Determine the [X, Y] coordinate at the center of the cell enclosing the given text.  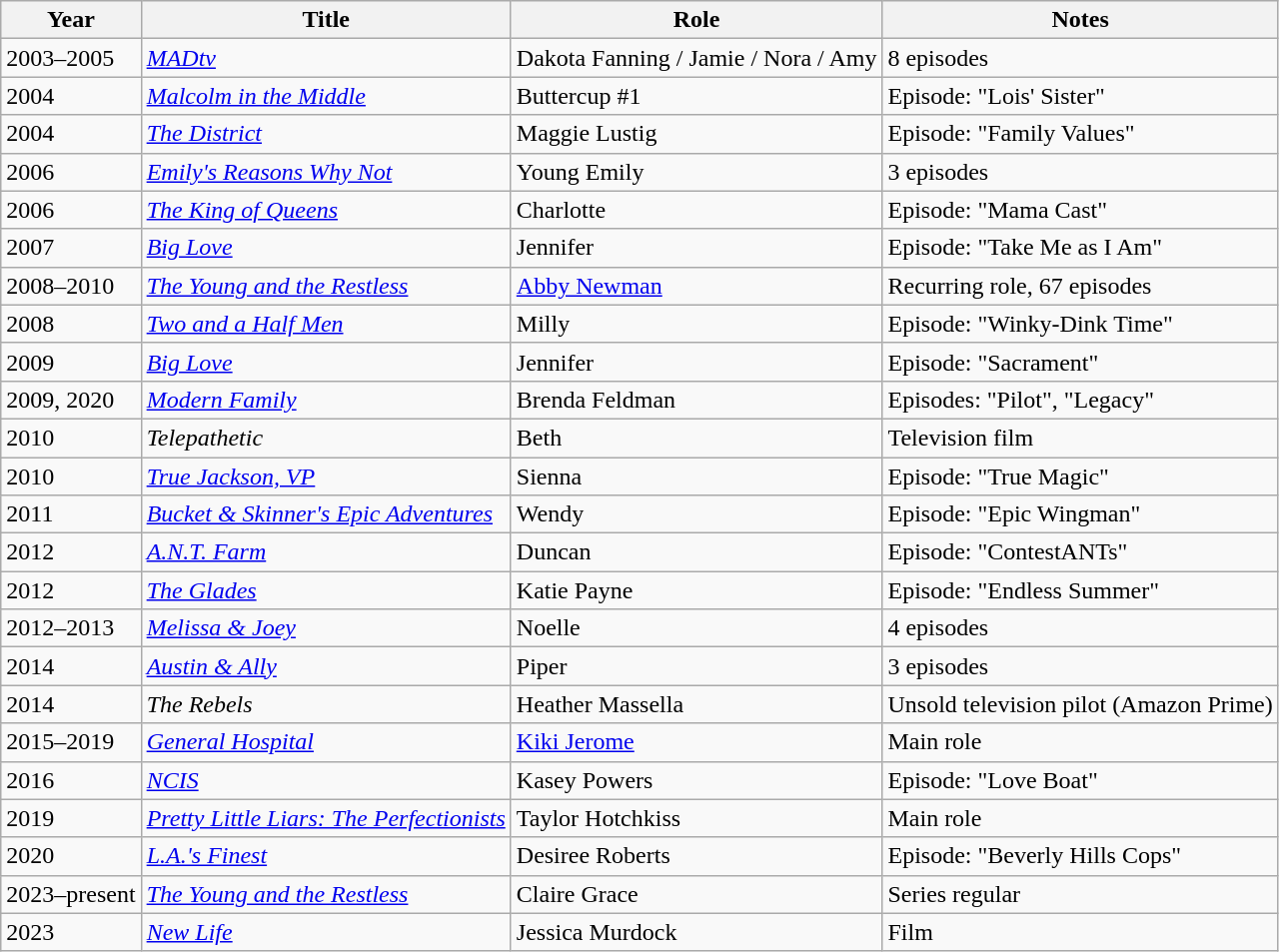
2020 [71, 856]
4 episodes [1080, 628]
Malcolm in the Middle [326, 96]
Episode: "Winky-Dink Time" [1080, 324]
Desiree Roberts [696, 856]
The King of Queens [326, 210]
The Glades [326, 590]
Katie Payne [696, 590]
Episode: "ContestANTs" [1080, 552]
New Life [326, 932]
Episode: "Epic Wingman" [1080, 514]
Kiki Jerome [696, 742]
Bucket & Skinner's Epic Adventures [326, 514]
The Rebels [326, 704]
MADtv [326, 58]
Beth [696, 438]
Two and a Half Men [326, 324]
Buttercup #1 [696, 96]
Jessica Murdock [696, 932]
Maggie Lustig [696, 134]
Emily's Reasons Why Not [326, 172]
2009, 2020 [71, 400]
Claire Grace [696, 894]
Episode: "Sacrament" [1080, 362]
Role [696, 20]
Wendy [696, 514]
2016 [71, 780]
Abby Newman [696, 286]
Title [326, 20]
Episode: "Love Boat" [1080, 780]
Kasey Powers [696, 780]
Noelle [696, 628]
Television film [1080, 438]
Episode: "Family Values" [1080, 134]
NCIS [326, 780]
Austin & Ally [326, 666]
Brenda Feldman [696, 400]
Sienna [696, 476]
2007 [71, 248]
Episode: "Beverly Hills Cops" [1080, 856]
The District [326, 134]
True Jackson, VP [326, 476]
2023 [71, 932]
2008–2010 [71, 286]
2011 [71, 514]
Year [71, 20]
Duncan [696, 552]
Milly [696, 324]
L.A.'s Finest [326, 856]
Melissa & Joey [326, 628]
2019 [71, 818]
Episode: "Lois' Sister" [1080, 96]
Episode: "Mama Cast" [1080, 210]
8 episodes [1080, 58]
2023–present [71, 894]
Piper [696, 666]
2008 [71, 324]
Charlotte [696, 210]
Recurring role, 67 episodes [1080, 286]
Episode: "Endless Summer" [1080, 590]
Unsold television pilot (Amazon Prime) [1080, 704]
2015–2019 [71, 742]
Heather Massella [696, 704]
Taylor Hotchkiss [696, 818]
2012–2013 [71, 628]
Pretty Little Liars: The Perfectionists [326, 818]
Notes [1080, 20]
Modern Family [326, 400]
Telepathetic [326, 438]
General Hospital [326, 742]
Episodes: "Pilot", "Legacy" [1080, 400]
Dakota Fanning / Jamie / Nora / Amy [696, 58]
2003–2005 [71, 58]
Series regular [1080, 894]
Young Emily [696, 172]
A.N.T. Farm [326, 552]
Film [1080, 932]
Episode: "True Magic" [1080, 476]
2009 [71, 362]
Episode: "Take Me as I Am" [1080, 248]
